Return [x, y] of the center of cell containing provided text 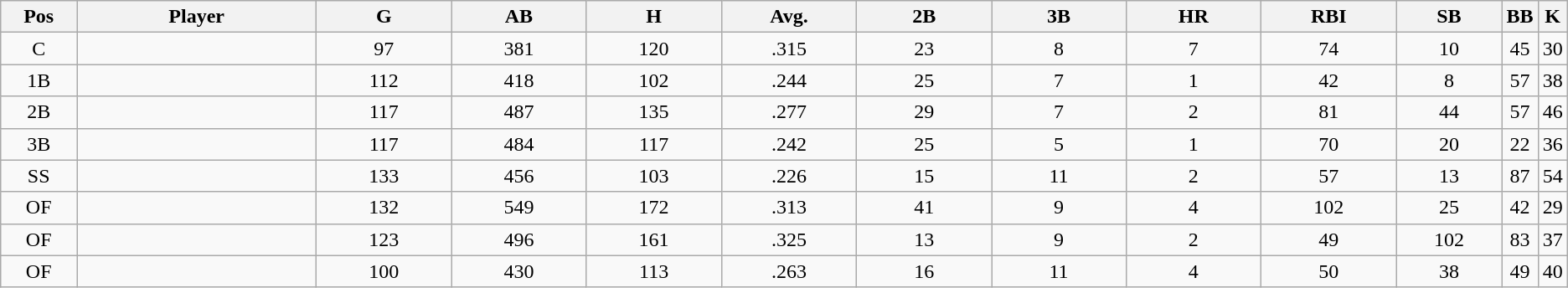
45 [1519, 49]
.313 [789, 208]
161 [653, 239]
RBI [1328, 17]
46 [1553, 112]
23 [925, 49]
418 [519, 80]
20 [1449, 144]
5 [1059, 144]
AB [519, 17]
HR [1193, 17]
456 [519, 176]
1B [39, 80]
83 [1519, 239]
.242 [789, 144]
37 [1553, 239]
112 [384, 80]
SS [39, 176]
74 [1328, 49]
70 [1328, 144]
135 [653, 112]
SB [1449, 17]
87 [1519, 176]
487 [519, 112]
C [39, 49]
50 [1328, 271]
484 [519, 144]
.325 [789, 239]
81 [1328, 112]
54 [1553, 176]
430 [519, 271]
44 [1449, 112]
496 [519, 239]
Player [197, 17]
40 [1553, 271]
30 [1553, 49]
100 [384, 271]
.315 [789, 49]
Avg. [789, 17]
Pos [39, 17]
16 [925, 271]
103 [653, 176]
15 [925, 176]
120 [653, 49]
132 [384, 208]
133 [384, 176]
41 [925, 208]
K [1553, 17]
36 [1553, 144]
22 [1519, 144]
172 [653, 208]
.244 [789, 80]
381 [519, 49]
549 [519, 208]
BB [1519, 17]
.263 [789, 271]
113 [653, 271]
.277 [789, 112]
H [653, 17]
G [384, 17]
.226 [789, 176]
123 [384, 239]
10 [1449, 49]
97 [384, 49]
